Return (X, Y) of the center of cell containing provided text 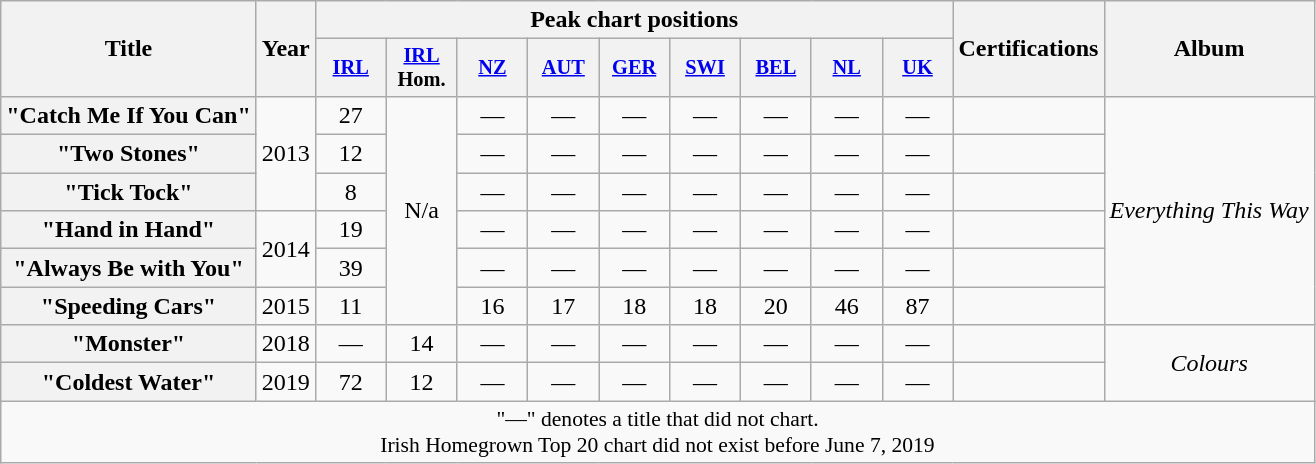
72 (350, 382)
"Coldest Water" (128, 382)
16 (492, 306)
NZ (492, 68)
17 (564, 306)
IRLHom. (422, 68)
SWI (706, 68)
N/a (422, 210)
Year (286, 49)
2013 (286, 153)
"Catch Me If You Can" (128, 115)
19 (350, 230)
Colours (1209, 363)
Everything This Way (1209, 210)
11 (350, 306)
2019 (286, 382)
87 (918, 306)
"Hand in Hand" (128, 230)
2015 (286, 306)
"Always Be with You" (128, 268)
"—" denotes a title that did not chart.Irish Homegrown Top 20 chart did not exist before June 7, 2019 (658, 432)
"Two Stones" (128, 154)
BEL (776, 68)
14 (422, 344)
Title (128, 49)
IRL (350, 68)
20 (776, 306)
"Speeding Cars" (128, 306)
Peak chart positions (634, 20)
46 (846, 306)
NL (846, 68)
"Tick Tock" (128, 192)
8 (350, 192)
Certifications (1028, 49)
AUT (564, 68)
27 (350, 115)
39 (350, 268)
2018 (286, 344)
Album (1209, 49)
GER (634, 68)
UK (918, 68)
"Monster" (128, 344)
2014 (286, 249)
